Locate the cell with the specified text and output its (X, Y) center coordinate. 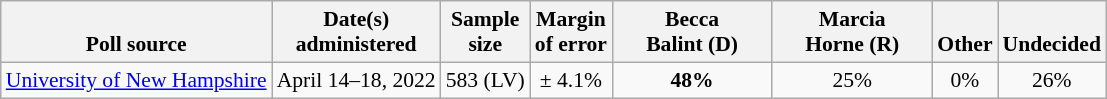
Date(s)administered (356, 32)
26% (1052, 80)
Samplesize (486, 32)
April 14–18, 2022 (356, 80)
Undecided (1052, 32)
± 4.1% (571, 80)
Other (964, 32)
MarciaHorne (R) (852, 32)
48% (692, 80)
25% (852, 80)
Marginof error (571, 32)
University of New Hampshire (136, 80)
583 (LV) (486, 80)
0% (964, 80)
BeccaBalint (D) (692, 32)
Poll source (136, 32)
